From the cell containing the given text, extract its center point as [X, Y] coordinate. 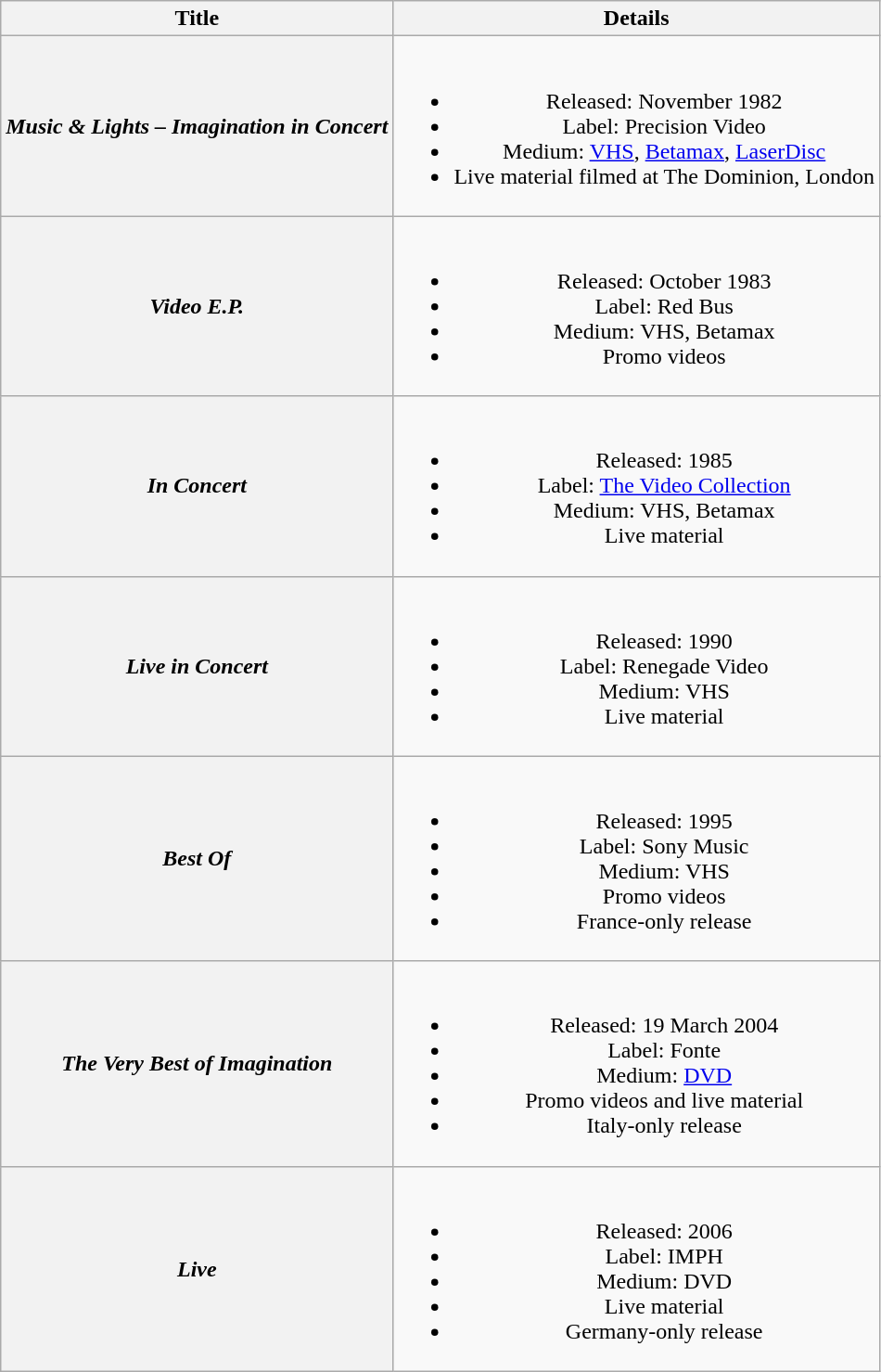
In Concert [197, 486]
Released: October 1983Label: Red BusMedium: VHS, BetamaxPromo videos [636, 306]
Live in Concert [197, 666]
Live [197, 1269]
Released: November 1982Label: Precision VideoMedium: VHS, Betamax, LaserDiscLive material filmed at The Dominion, London [636, 126]
Title [197, 19]
Released: 1985Label: The Video CollectionMedium: VHS, BetamaxLive material [636, 486]
Best Of [197, 859]
Released: 1995Label: Sony MusicMedium: VHSPromo videosFrance-only release [636, 859]
Released: 1990Label: Renegade VideoMedium: VHSLive material [636, 666]
Music & Lights – Imagination in Concert [197, 126]
Video E.P. [197, 306]
The Very Best of Imagination [197, 1063]
Details [636, 19]
Released: 2006Label: IMPHMedium: DVDLive materialGermany-only release [636, 1269]
Released: 19 March 2004Label: FonteMedium: DVDPromo videos and live materialItaly-only release [636, 1063]
